Capture the cell that displays the provided text and extract its [x, y] central coordinate. 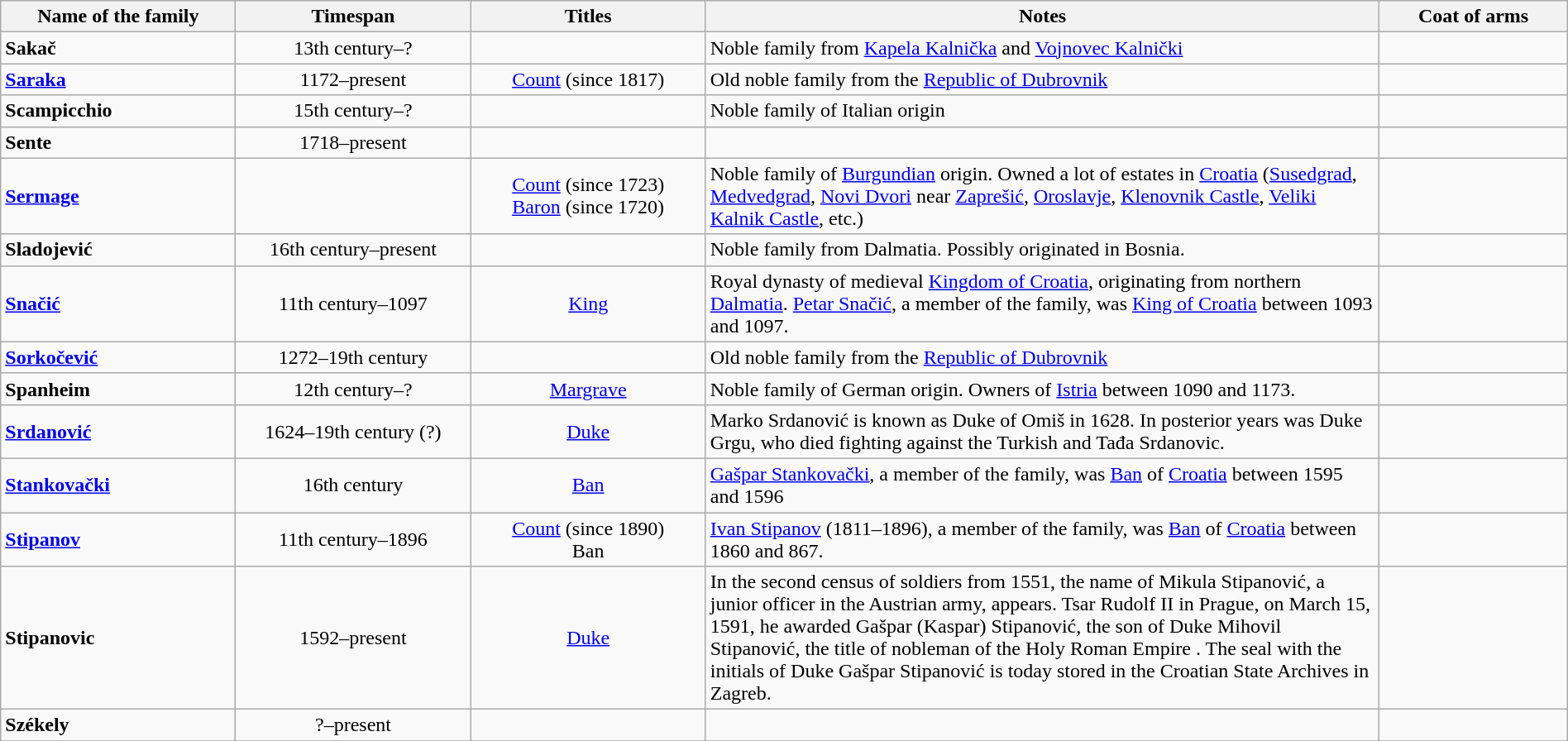
Noble family from Dalmatia. Possibly originated in Bosnia. [1042, 250]
King [588, 304]
Ban [588, 485]
Sente [118, 142]
Noble family from Kapela Kalnička and Vojnovec Kalnički [1042, 48]
Noble family of Italian origin [1042, 111]
Ivan Stipanov (1811–1896), a member of the family, was Ban of Croatia between 1860 and 867. [1042, 539]
1718–present [353, 142]
Name of the family [118, 17]
Saraka [118, 79]
Scampicchio [118, 111]
Margrave [588, 389]
1172–present [353, 79]
11th century–1896 [353, 539]
Timespan [353, 17]
Notes [1042, 17]
Count (since 1890)Ban [588, 539]
Sladojević [118, 250]
1624–19th century (?) [353, 432]
1592–present [353, 638]
15th century–? [353, 111]
16th century–present [353, 250]
16th century [353, 485]
Srdanović [118, 432]
12th century–? [353, 389]
Spanheim [118, 389]
?–present [353, 725]
Coat of arms [1474, 17]
Stipanov [118, 539]
Gašpar Stankovački, a member of the family, was Ban of Croatia between 1595 and 1596 [1042, 485]
Sermage [118, 196]
Count (since 1723)Baron (since 1720) [588, 196]
1272–19th century [353, 357]
13th century–? [353, 48]
Snačić [118, 304]
Noble family of German origin. Owners of Istria between 1090 and 1173. [1042, 389]
Marko Srdanović is known as Duke of Omiš in 1628. In posterior years was Duke Grgu, who died fighting against the Turkish and Tađa Srdanovic. [1042, 432]
Székely [118, 725]
Sakač [118, 48]
Titles [588, 17]
Stipanovic [118, 638]
Count (since 1817) [588, 79]
Sorkočević [118, 357]
Stankovački [118, 485]
11th century–1097 [353, 304]
